Search for the cell housing the specified text and yield its [x, y] center coordinate. 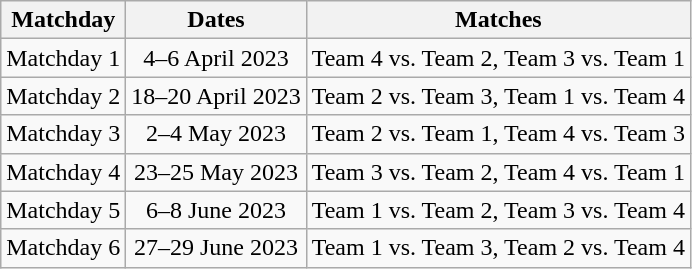
Matchday 1 [64, 58]
Matchday [64, 20]
Team 4 vs. Team 2, Team 3 vs. Team 1 [498, 58]
Matchday 2 [64, 96]
4–6 April 2023 [216, 58]
Matches [498, 20]
23–25 May 2023 [216, 172]
Matchday 5 [64, 210]
Team 1 vs. Team 2, Team 3 vs. Team 4 [498, 210]
6–8 June 2023 [216, 210]
Team 2 vs. Team 3, Team 1 vs. Team 4 [498, 96]
Team 3 vs. Team 2, Team 4 vs. Team 1 [498, 172]
Team 2 vs. Team 1, Team 4 vs. Team 3 [498, 134]
2–4 May 2023 [216, 134]
Dates [216, 20]
Team 1 vs. Team 3, Team 2 vs. Team 4 [498, 248]
Matchday 6 [64, 248]
Matchday 3 [64, 134]
18–20 April 2023 [216, 96]
Matchday 4 [64, 172]
27–29 June 2023 [216, 248]
